Output the [X, Y] coordinate of the center of the cell containing the given text.  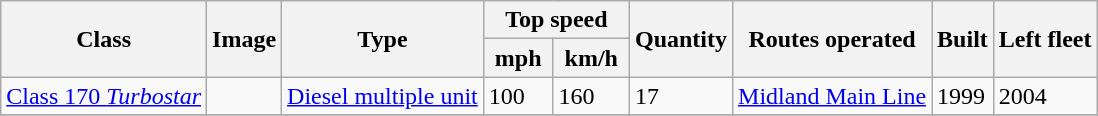
Midland Main Line [832, 96]
Diesel multiple unit [383, 96]
Built [963, 39]
Image [244, 39]
Class 170 Turbostar [104, 96]
Class [104, 39]
Routes operated [832, 39]
mph [518, 58]
km/h [591, 58]
160 [591, 96]
Top speed [556, 20]
17 [680, 96]
Quantity [680, 39]
Type [383, 39]
100 [518, 96]
2004 [1045, 96]
1999 [963, 96]
Left fleet [1045, 39]
